Find where the given text appears and provide that cell's center as (x, y) coordinate. 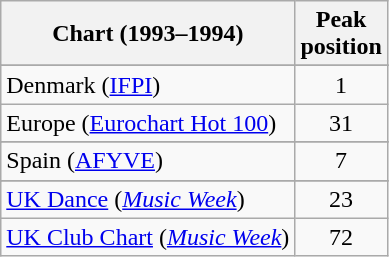
7 (341, 161)
UK Dance (Music Week) (148, 199)
Denmark (IFPI) (148, 85)
1 (341, 85)
Chart (1993–1994) (148, 34)
Peakposition (341, 34)
Europe (Eurochart Hot 100) (148, 123)
72 (341, 237)
UK Club Chart (Music Week) (148, 237)
31 (341, 123)
23 (341, 199)
Spain (AFYVE) (148, 161)
